Capture the cell that displays the provided text and extract its [X, Y] central coordinate. 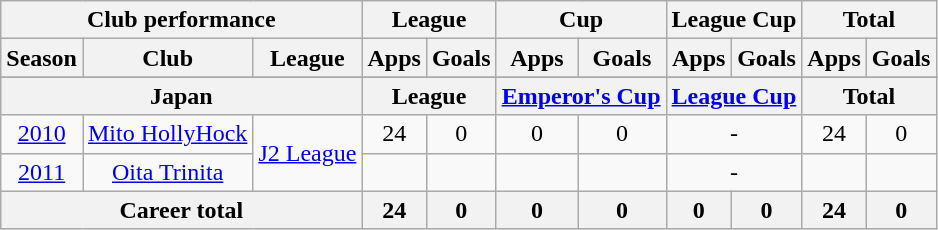
Club [167, 58]
J2 League [308, 153]
Cup [581, 20]
Season [42, 58]
Japan [182, 96]
Career total [182, 210]
Emperor's Cup [581, 96]
2011 [42, 172]
Club performance [182, 20]
Mito HollyHock [167, 134]
Oita Trinita [167, 172]
2010 [42, 134]
